Scan for the cell matching the given text and deliver its [X, Y] coordinate at center. 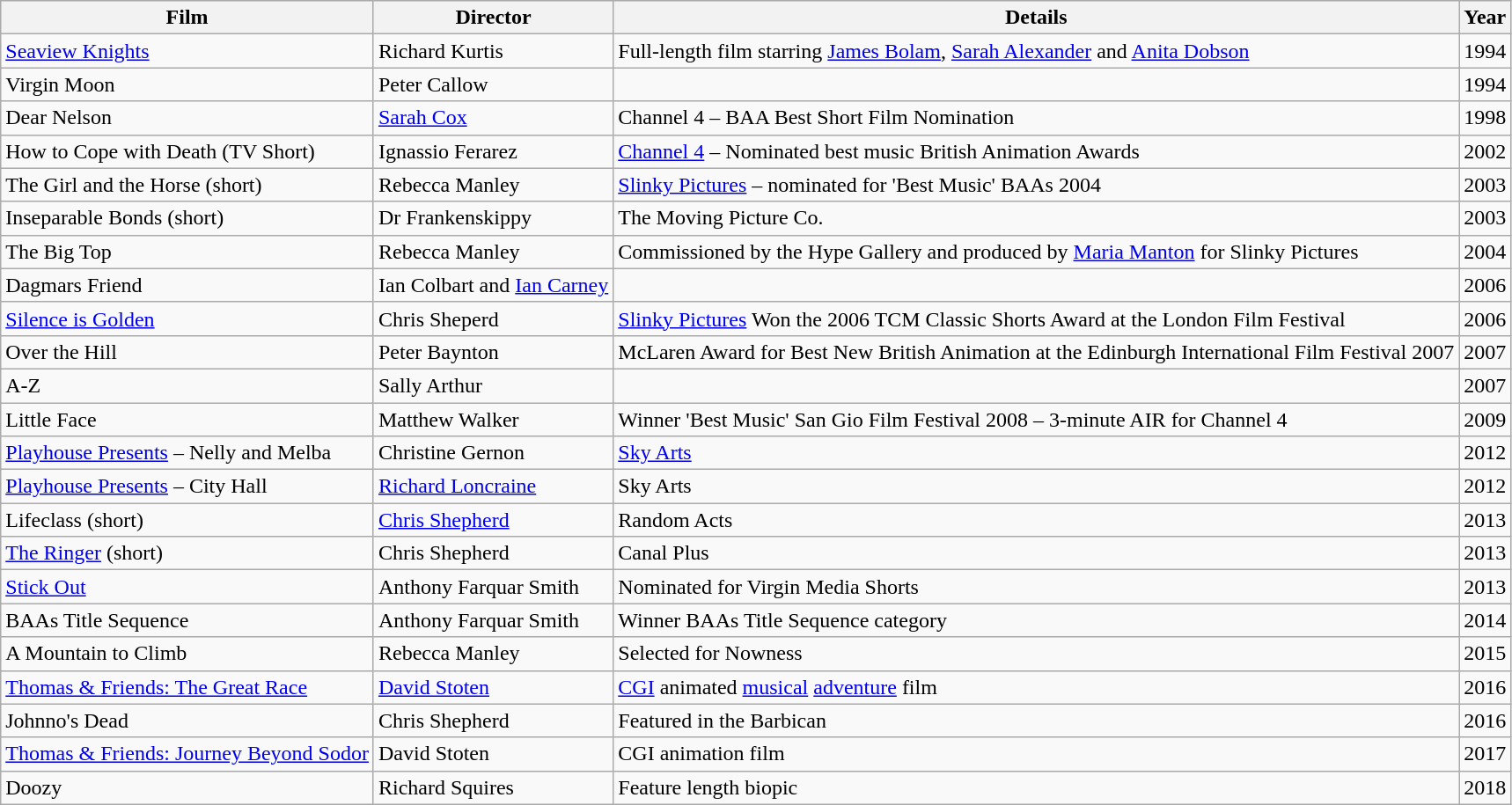
Winner 'Best Music' San Gio Film Festival 2008 – 3-minute AIR for Channel 4 [1037, 420]
Richard Kurtis [493, 51]
The Girl and the Horse (short) [187, 185]
Slinky Pictures Won the 2006 TCM Classic Shorts Award at the London Film Festival [1037, 318]
Details [1037, 18]
Commissioned by the Hype Gallery and produced by Maria Manton for Slinky Pictures [1037, 252]
2004 [1486, 252]
Christine Gernon [493, 453]
Playhouse Presents – City Hall [187, 487]
Full-length film starring James Bolam, Sarah Alexander and Anita Dobson [1037, 51]
Virgin Moon [187, 84]
How to Cope with Death (TV Short) [187, 151]
McLaren Award for Best New British Animation at the Edinburgh International Film Festival 2007 [1037, 352]
Lifeclass (short) [187, 520]
2015 [1486, 654]
Feature length biopic [1037, 787]
Richard Squires [493, 787]
Inseparable Bonds (short) [187, 218]
Slinky Pictures – nominated for 'Best Music' BAAs 2004 [1037, 185]
Peter Callow [493, 84]
Film [187, 18]
Richard Loncraine [493, 487]
Little Face [187, 420]
Ian Colbart and Ian Carney [493, 285]
Stick Out [187, 587]
A Mountain to Climb [187, 654]
Silence is Golden [187, 318]
2002 [1486, 151]
2014 [1486, 620]
Winner BAAs Title Sequence category [1037, 620]
Dagmars Friend [187, 285]
2017 [1486, 754]
Director [493, 18]
Dr Frankenskippy [493, 218]
Sarah Cox [493, 118]
Over the Hill [187, 352]
Playhouse Presents – Nelly and Melba [187, 453]
Year [1486, 18]
Matthew Walker [493, 420]
Random Acts [1037, 520]
Seaview Knights [187, 51]
The Ringer (short) [187, 553]
Sally Arthur [493, 385]
Channel 4 – Nominated best music British Animation Awards [1037, 151]
BAAs Title Sequence [187, 620]
Johnno's Dead [187, 721]
The Big Top [187, 252]
Doozy [187, 787]
2009 [1486, 420]
Dear Nelson [187, 118]
1998 [1486, 118]
Channel 4 – BAA Best Short Film Nomination [1037, 118]
A-Z [187, 385]
Chris Sheperd [493, 318]
CGI animation film [1037, 754]
Thomas & Friends: Journey Beyond Sodor [187, 754]
Selected for Nowness [1037, 654]
Nominated for Virgin Media Shorts [1037, 587]
2018 [1486, 787]
Thomas & Friends: The Great Race [187, 687]
The Moving Picture Co. [1037, 218]
Featured in the Barbican [1037, 721]
CGI animated musical adventure film [1037, 687]
Ignassio Ferarez [493, 151]
Peter Baynton [493, 352]
Canal Plus [1037, 553]
